Output the (X, Y) coordinate of the center of the cell containing the given text.  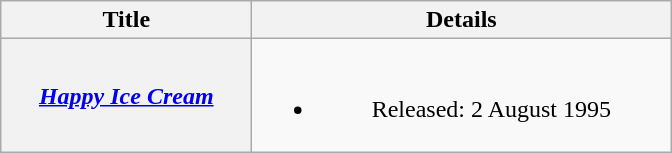
Title (126, 20)
Happy Ice Cream (126, 96)
Details (462, 20)
Released: 2 August 1995 (462, 96)
